Output the [x, y] coordinate of the center of the cell containing the given text.  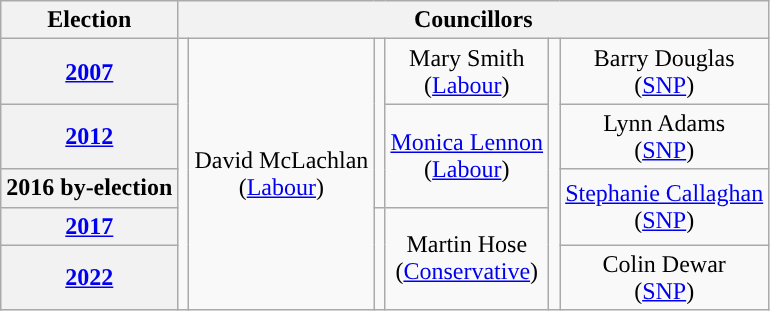
Election [90, 20]
Colin Dewar(SNP) [664, 278]
2007 [90, 72]
2017 [90, 226]
2022 [90, 278]
Councillors [474, 20]
Mary Smith(Labour) [467, 72]
2012 [90, 136]
Barry Douglas(SNP) [664, 72]
Stephanie Callaghan(SNP) [664, 207]
2016 by-election [90, 188]
David McLachlan(Labour) [282, 174]
Monica Lennon(Labour) [467, 156]
Lynn Adams(SNP) [664, 136]
Martin Hose(Conservative) [467, 258]
